Pinpoint the cell where the given text exists, returning its [x, y] midpoint coordinate. 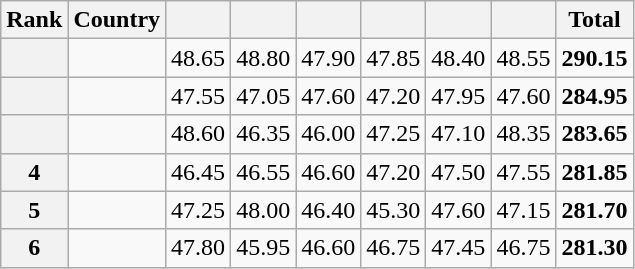
281.85 [594, 172]
47.95 [458, 96]
5 [34, 210]
Country [117, 20]
281.70 [594, 210]
46.45 [198, 172]
45.95 [264, 248]
Rank [34, 20]
46.35 [264, 134]
47.45 [458, 248]
284.95 [594, 96]
47.10 [458, 134]
281.30 [594, 248]
48.65 [198, 58]
290.15 [594, 58]
48.80 [264, 58]
47.05 [264, 96]
46.40 [328, 210]
47.15 [524, 210]
48.60 [198, 134]
48.35 [524, 134]
47.90 [328, 58]
48.00 [264, 210]
47.80 [198, 248]
48.40 [458, 58]
46.00 [328, 134]
4 [34, 172]
283.65 [594, 134]
47.50 [458, 172]
6 [34, 248]
Total [594, 20]
45.30 [394, 210]
47.85 [394, 58]
48.55 [524, 58]
46.55 [264, 172]
